Provide the [X, Y] coordinate of the cell's center where the given text is located.  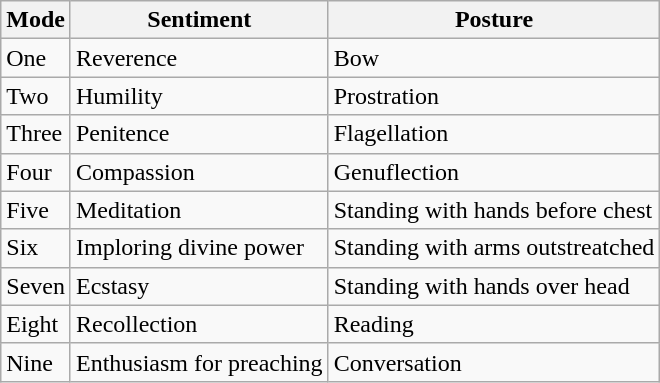
One [36, 58]
Six [36, 248]
Prostration [494, 96]
Meditation [199, 210]
Mode [36, 20]
Two [36, 96]
Recollection [199, 324]
Three [36, 134]
Genuflection [494, 172]
Sentiment [199, 20]
Reverence [199, 58]
Seven [36, 286]
Five [36, 210]
Flagellation [494, 134]
Bow [494, 58]
Standing with hands over head [494, 286]
Ecstasy [199, 286]
Eight [36, 324]
Penitence [199, 134]
Standing with arms outstreatched [494, 248]
Imploring divine power [199, 248]
Standing with hands before chest [494, 210]
Humility [199, 96]
Nine [36, 362]
Enthusiasm for preaching [199, 362]
Compassion [199, 172]
Posture [494, 20]
Reading [494, 324]
Conversation [494, 362]
Four [36, 172]
